Return the [X, Y] coordinate for the center point of the cell that contains the specified text.  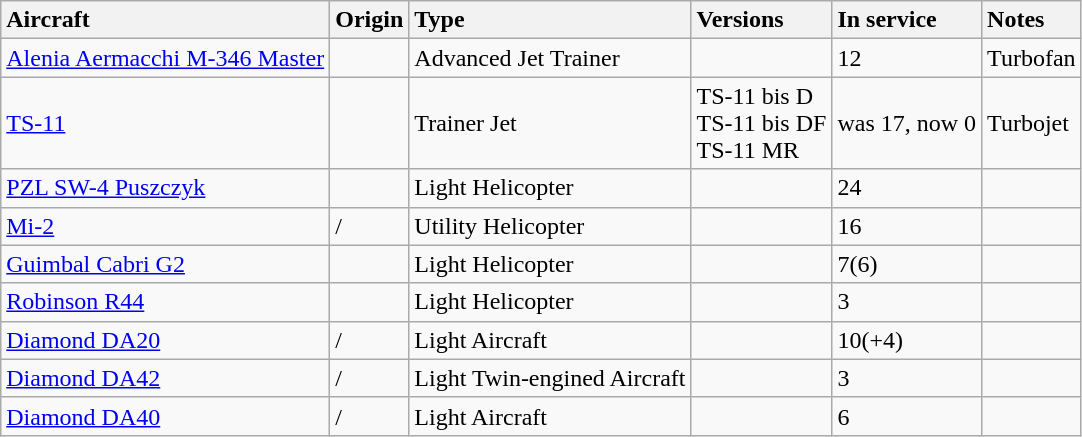
Notes [1032, 20]
TS-11 [166, 123]
Alenia Aermacchi M-346 Master [166, 58]
Utility Helicopter [550, 226]
PZL SW-4 Puszczyk [166, 188]
TS-11 bis DTS-11 bis DFTS-11 MR [762, 123]
Advanced Jet Trainer [550, 58]
Diamond DA40 [166, 416]
Type [550, 20]
24 [907, 188]
Diamond DA42 [166, 378]
In service [907, 20]
Diamond DA20 [166, 340]
Aircraft [166, 20]
Turbojet [1032, 123]
Light Twin-engined Aircraft [550, 378]
Robinson R44 [166, 302]
Versions [762, 20]
16 [907, 226]
7(6) [907, 264]
Origin [370, 20]
Guimbal Cabri G2 [166, 264]
12 [907, 58]
was 17, now 0 [907, 123]
10(+4) [907, 340]
Turbofan [1032, 58]
6 [907, 416]
Mi-2 [166, 226]
Trainer Jet [550, 123]
